Provide the [x, y] coordinate of the cell's center where the given text is located.  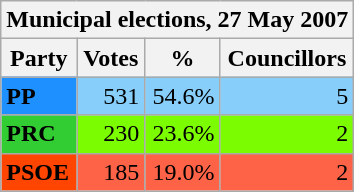
185 [111, 172]
PP [39, 96]
Party [39, 58]
531 [111, 96]
54.6% [182, 96]
% [182, 58]
Votes [111, 58]
PRC [39, 134]
PSOE [39, 172]
5 [287, 96]
230 [111, 134]
23.6% [182, 134]
Councillors [287, 58]
19.0% [182, 172]
Municipal elections, 27 May 2007 [178, 20]
